Detect which cell encompasses the target text, then output its (X, Y) center coordinate. 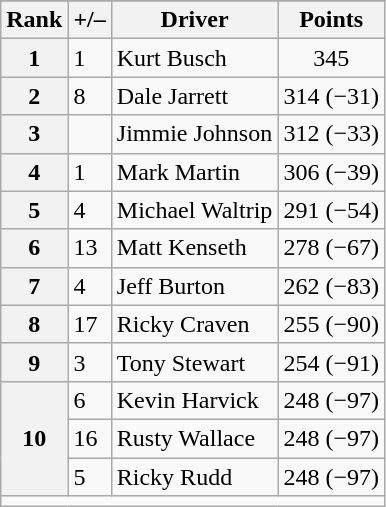
Driver (194, 20)
2 (34, 96)
291 (−54) (332, 210)
Jimmie Johnson (194, 134)
+/– (90, 20)
Kevin Harvick (194, 400)
Ricky Rudd (194, 477)
Mark Martin (194, 172)
Kurt Busch (194, 58)
Matt Kenseth (194, 248)
Michael Waltrip (194, 210)
Jeff Burton (194, 286)
17 (90, 324)
Ricky Craven (194, 324)
278 (−67) (332, 248)
Dale Jarrett (194, 96)
Rusty Wallace (194, 438)
314 (−31) (332, 96)
312 (−33) (332, 134)
Tony Stewart (194, 362)
Points (332, 20)
9 (34, 362)
7 (34, 286)
16 (90, 438)
262 (−83) (332, 286)
345 (332, 58)
13 (90, 248)
255 (−90) (332, 324)
10 (34, 438)
306 (−39) (332, 172)
254 (−91) (332, 362)
Rank (34, 20)
